Search for the cell housing the specified text and yield its (x, y) center coordinate. 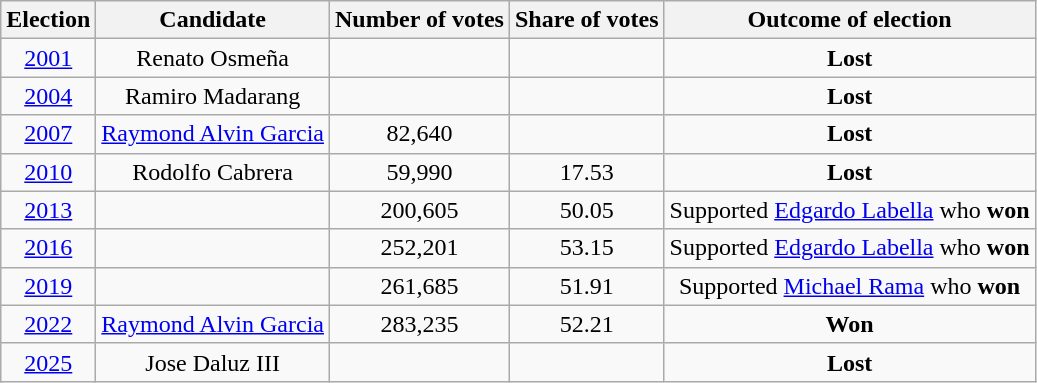
Outcome of election (850, 20)
Share of votes (586, 20)
2019 (48, 286)
261,685 (420, 286)
2001 (48, 58)
2025 (48, 362)
Supported Michael Rama who won (850, 286)
53.15 (586, 248)
50.05 (586, 210)
283,235 (420, 324)
2022 (48, 324)
2016 (48, 248)
2013 (48, 210)
252,201 (420, 248)
Number of votes (420, 20)
Ramiro Madarang (213, 96)
Renato Osmeña (213, 58)
51.91 (586, 286)
59,990 (420, 172)
82,640 (420, 134)
200,605 (420, 210)
52.21 (586, 324)
Candidate (213, 20)
2004 (48, 96)
Rodolfo Cabrera (213, 172)
2007 (48, 134)
17.53 (586, 172)
Jose Daluz III (213, 362)
2010 (48, 172)
Won (850, 324)
Election (48, 20)
